Capture the cell that displays the provided text and extract its (x, y) central coordinate. 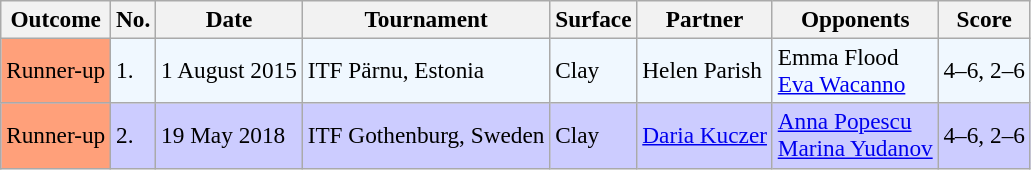
No. (134, 19)
Emma Flood Eva Wacanno (855, 70)
Partner (704, 19)
Opponents (855, 19)
1. (134, 70)
19 May 2018 (230, 136)
Date (230, 19)
Daria Kuczer (704, 136)
Outcome (56, 19)
Surface (594, 19)
1 August 2015 (230, 70)
2. (134, 136)
Anna Popescu Marina Yudanov (855, 136)
Helen Parish (704, 70)
ITF Gothenburg, Sweden (426, 136)
ITF Pärnu, Estonia (426, 70)
Tournament (426, 19)
Score (984, 19)
